Detect which cell encompasses the target text, then output its (X, Y) center coordinate. 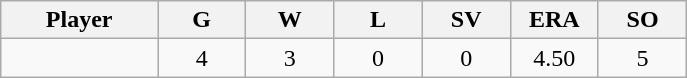
G (202, 20)
5 (642, 58)
4.50 (554, 58)
Player (80, 20)
SV (466, 20)
4 (202, 58)
ERA (554, 20)
L (378, 20)
SO (642, 20)
3 (290, 58)
W (290, 20)
